Output the [x, y] coordinate of the center of the cell containing the given text.  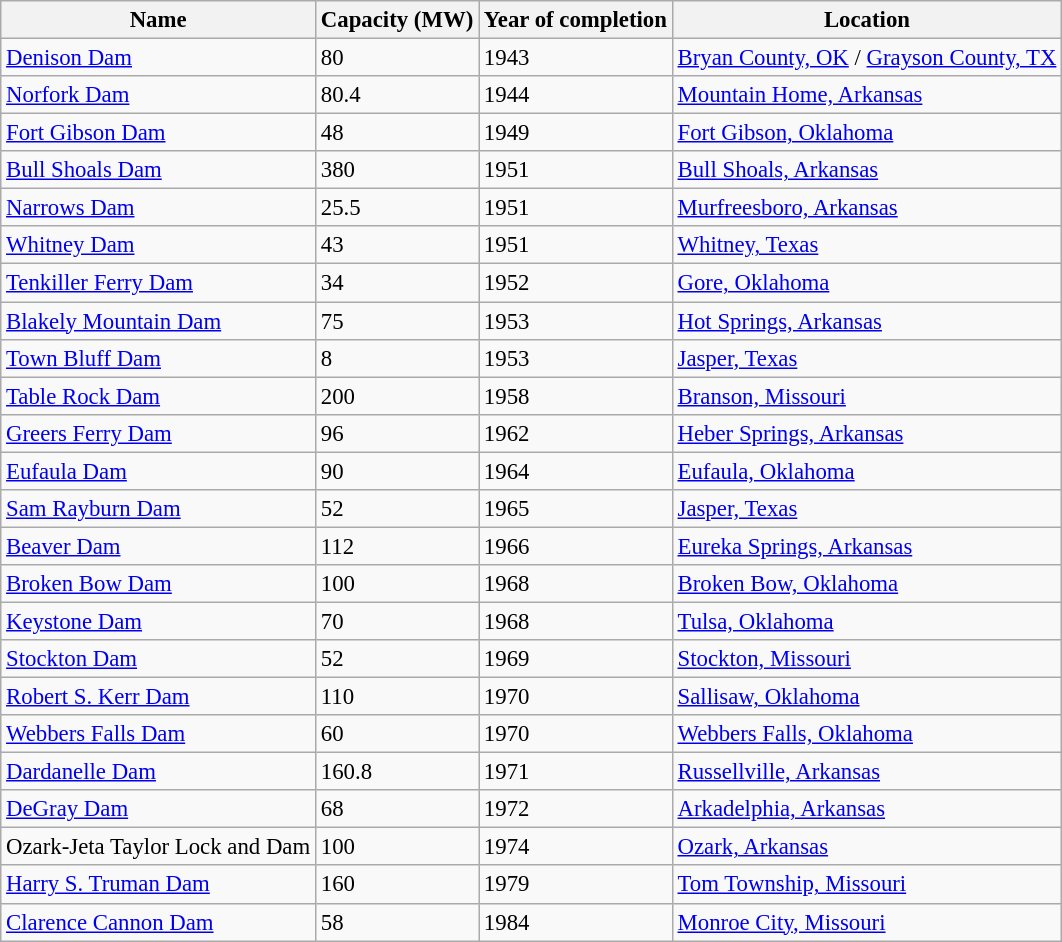
80 [396, 58]
380 [396, 170]
1974 [576, 847]
Sam Rayburn Dam [158, 509]
68 [396, 809]
Greers Ferry Dam [158, 433]
43 [396, 245]
1949 [576, 133]
DeGray Dam [158, 809]
Bull Shoals Dam [158, 170]
Clarence Cannon Dam [158, 922]
Tenkiller Ferry Dam [158, 283]
Stockton, Missouri [866, 659]
1971 [576, 772]
Sallisaw, Oklahoma [866, 697]
Blakely Mountain Dam [158, 321]
Eufaula Dam [158, 471]
Broken Bow, Oklahoma [866, 584]
Whitney Dam [158, 245]
160.8 [396, 772]
Webbers Falls Dam [158, 734]
Stockton Dam [158, 659]
8 [396, 358]
Dardanelle Dam [158, 772]
Year of completion [576, 20]
Arkadelphia, Arkansas [866, 809]
Denison Dam [158, 58]
Eufaula, Oklahoma [866, 471]
1943 [576, 58]
Eureka Springs, Arkansas [866, 546]
Robert S. Kerr Dam [158, 697]
1965 [576, 509]
1972 [576, 809]
Monroe City, Missouri [866, 922]
Fort Gibson, Oklahoma [866, 133]
200 [396, 396]
110 [396, 697]
Whitney, Texas [866, 245]
75 [396, 321]
Gore, Oklahoma [866, 283]
70 [396, 621]
Tulsa, Oklahoma [866, 621]
Norfork Dam [158, 95]
Russellville, Arkansas [866, 772]
34 [396, 283]
48 [396, 133]
160 [396, 885]
Beaver Dam [158, 546]
Tom Township, Missouri [866, 885]
1952 [576, 283]
Webbers Falls, Oklahoma [866, 734]
Bryan County, OK / Grayson County, TX [866, 58]
Murfreesboro, Arkansas [866, 208]
Table Rock Dam [158, 396]
Name [158, 20]
25.5 [396, 208]
1958 [576, 396]
Heber Springs, Arkansas [866, 433]
60 [396, 734]
Mountain Home, Arkansas [866, 95]
Hot Springs, Arkansas [866, 321]
Location [866, 20]
1966 [576, 546]
Ozark-Jeta Taylor Lock and Dam [158, 847]
Town Bluff Dam [158, 358]
96 [396, 433]
1984 [576, 922]
Harry S. Truman Dam [158, 885]
Ozark, Arkansas [866, 847]
Branson, Missouri [866, 396]
80.4 [396, 95]
Broken Bow Dam [158, 584]
Bull Shoals, Arkansas [866, 170]
58 [396, 922]
1964 [576, 471]
112 [396, 546]
Keystone Dam [158, 621]
90 [396, 471]
Capacity (MW) [396, 20]
Fort Gibson Dam [158, 133]
1969 [576, 659]
1979 [576, 885]
Narrows Dam [158, 208]
1944 [576, 95]
1962 [576, 433]
